Determine the (X, Y) coordinate at the center of the cell enclosing the given text.  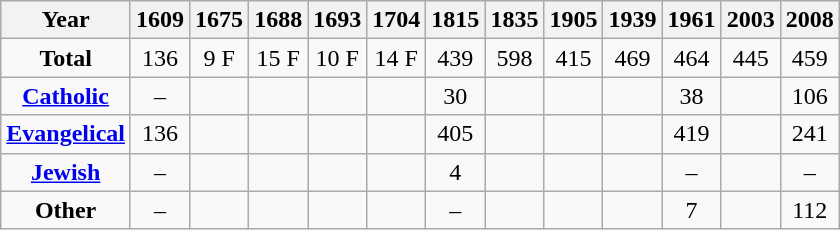
7 (692, 210)
464 (692, 58)
469 (632, 58)
1939 (632, 20)
439 (456, 58)
106 (810, 96)
Total (66, 58)
10 F (338, 58)
Evangelical (66, 134)
1693 (338, 20)
445 (750, 58)
419 (692, 134)
Jewish (66, 172)
1688 (278, 20)
38 (692, 96)
15 F (278, 58)
415 (574, 58)
2003 (750, 20)
Other (66, 210)
9 F (220, 58)
Year (66, 20)
Catholic (66, 96)
1961 (692, 20)
4 (456, 172)
1815 (456, 20)
405 (456, 134)
30 (456, 96)
112 (810, 210)
1704 (396, 20)
1835 (514, 20)
598 (514, 58)
459 (810, 58)
1609 (160, 20)
241 (810, 134)
1905 (574, 20)
14 F (396, 58)
1675 (220, 20)
2008 (810, 20)
